Determine the (X, Y) coordinate at the center of the cell enclosing the given text.  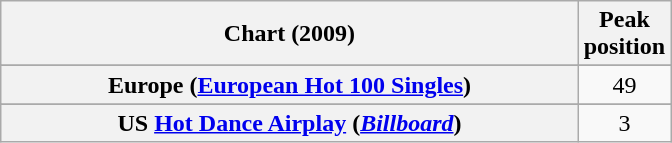
Europe (European Hot 100 Singles) (290, 85)
3 (624, 123)
US Hot Dance Airplay (Billboard) (290, 123)
Peakposition (624, 34)
Chart (2009) (290, 34)
49 (624, 85)
